Return the (X, Y) coordinate for the center point of the cell that contains the specified text.  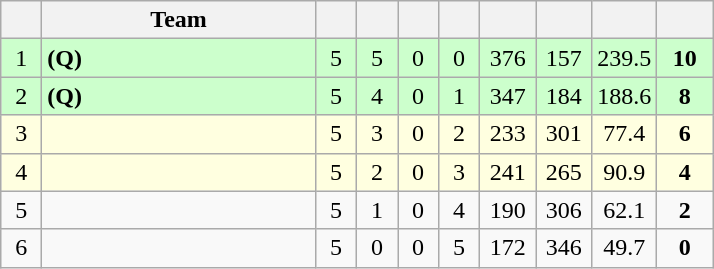
190 (508, 210)
188.6 (624, 96)
62.1 (624, 210)
376 (508, 58)
346 (564, 248)
Team (179, 20)
77.4 (624, 134)
172 (508, 248)
8 (685, 96)
90.9 (624, 172)
233 (508, 134)
239.5 (624, 58)
241 (508, 172)
49.7 (624, 248)
306 (564, 210)
347 (508, 96)
301 (564, 134)
10 (685, 58)
184 (564, 96)
265 (564, 172)
157 (564, 58)
